Pinpoint the cell where the given text exists, returning its [X, Y] midpoint coordinate. 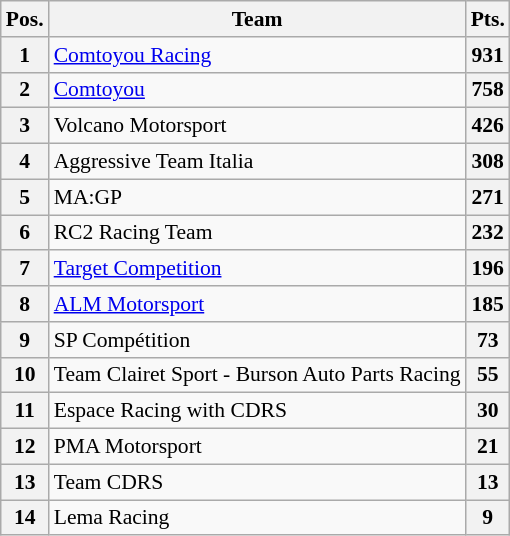
308 [488, 162]
185 [488, 304]
SP Compétition [258, 340]
Pos. [25, 19]
30 [488, 411]
55 [488, 375]
271 [488, 197]
Team CDRS [258, 482]
Comtoyou Racing [258, 55]
Pts. [488, 19]
12 [25, 447]
MA:GP [258, 197]
8 [25, 304]
ALM Motorsport [258, 304]
1 [25, 55]
6 [25, 233]
Lema Racing [258, 518]
14 [25, 518]
Comtoyou [258, 90]
931 [488, 55]
11 [25, 411]
Volcano Motorsport [258, 126]
21 [488, 447]
2 [25, 90]
196 [488, 269]
4 [25, 162]
Team Clairet Sport - Burson Auto Parts Racing [258, 375]
Team [258, 19]
3 [25, 126]
232 [488, 233]
RC2 Racing Team [258, 233]
Target Competition [258, 269]
Espace Racing with CDRS [258, 411]
Aggressive Team Italia [258, 162]
426 [488, 126]
10 [25, 375]
5 [25, 197]
PMA Motorsport [258, 447]
758 [488, 90]
7 [25, 269]
73 [488, 340]
